Output the (X, Y) coordinate of the center of the cell containing the given text.  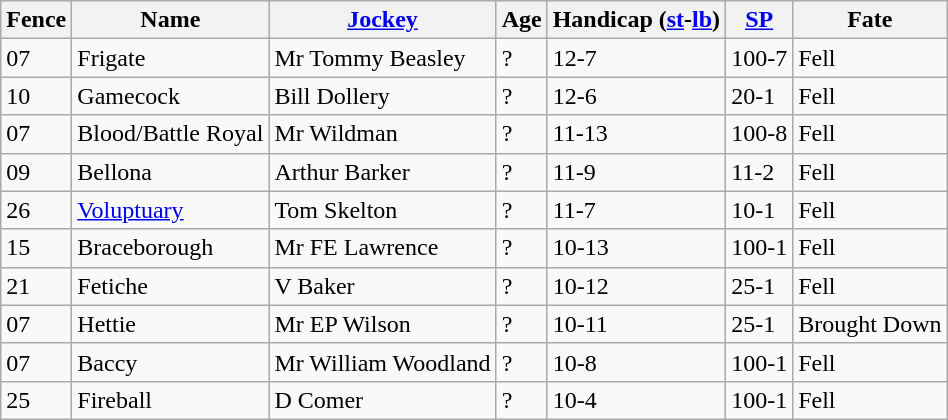
Hettie (170, 324)
10-13 (636, 248)
26 (36, 210)
10-8 (636, 362)
Fireball (170, 400)
Mr FE Lawrence (382, 248)
Blood/Battle Royal (170, 134)
10 (36, 96)
11-9 (636, 172)
10-12 (636, 286)
20-1 (760, 96)
Brought Down (870, 324)
11-13 (636, 134)
12-6 (636, 96)
Voluptuary (170, 210)
Age (522, 20)
Name (170, 20)
100-7 (760, 58)
Frigate (170, 58)
09 (36, 172)
Fate (870, 20)
Jockey (382, 20)
Gamecock (170, 96)
11-7 (636, 210)
V Baker (382, 286)
10-11 (636, 324)
10-1 (760, 210)
12-7 (636, 58)
Mr Tommy Beasley (382, 58)
Mr Wildman (382, 134)
Fetiche (170, 286)
10-4 (636, 400)
21 (36, 286)
Braceborough (170, 248)
11-2 (760, 172)
Mr EP Wilson (382, 324)
Handicap (st-lb) (636, 20)
Bill Dollery (382, 96)
25 (36, 400)
100-8 (760, 134)
Tom Skelton (382, 210)
SP (760, 20)
Fence (36, 20)
D Comer (382, 400)
Arthur Barker (382, 172)
Mr William Woodland (382, 362)
Bellona (170, 172)
Baccy (170, 362)
15 (36, 248)
